For the text-containing cell, return its midpoint in [x, y] coordinate format. 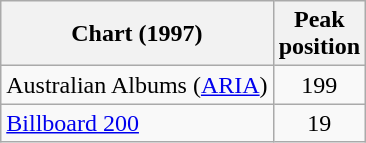
Peakposition [319, 34]
Billboard 200 [137, 123]
199 [319, 85]
19 [319, 123]
Chart (1997) [137, 34]
Australian Albums (ARIA) [137, 85]
